Provide the [x, y] coordinate of the cell's center where the given text is located.  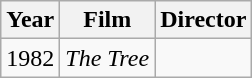
Director [204, 20]
1982 [30, 58]
The Tree [108, 58]
Year [30, 20]
Film [108, 20]
